Locate the cell with the specified text and output its [X, Y] center coordinate. 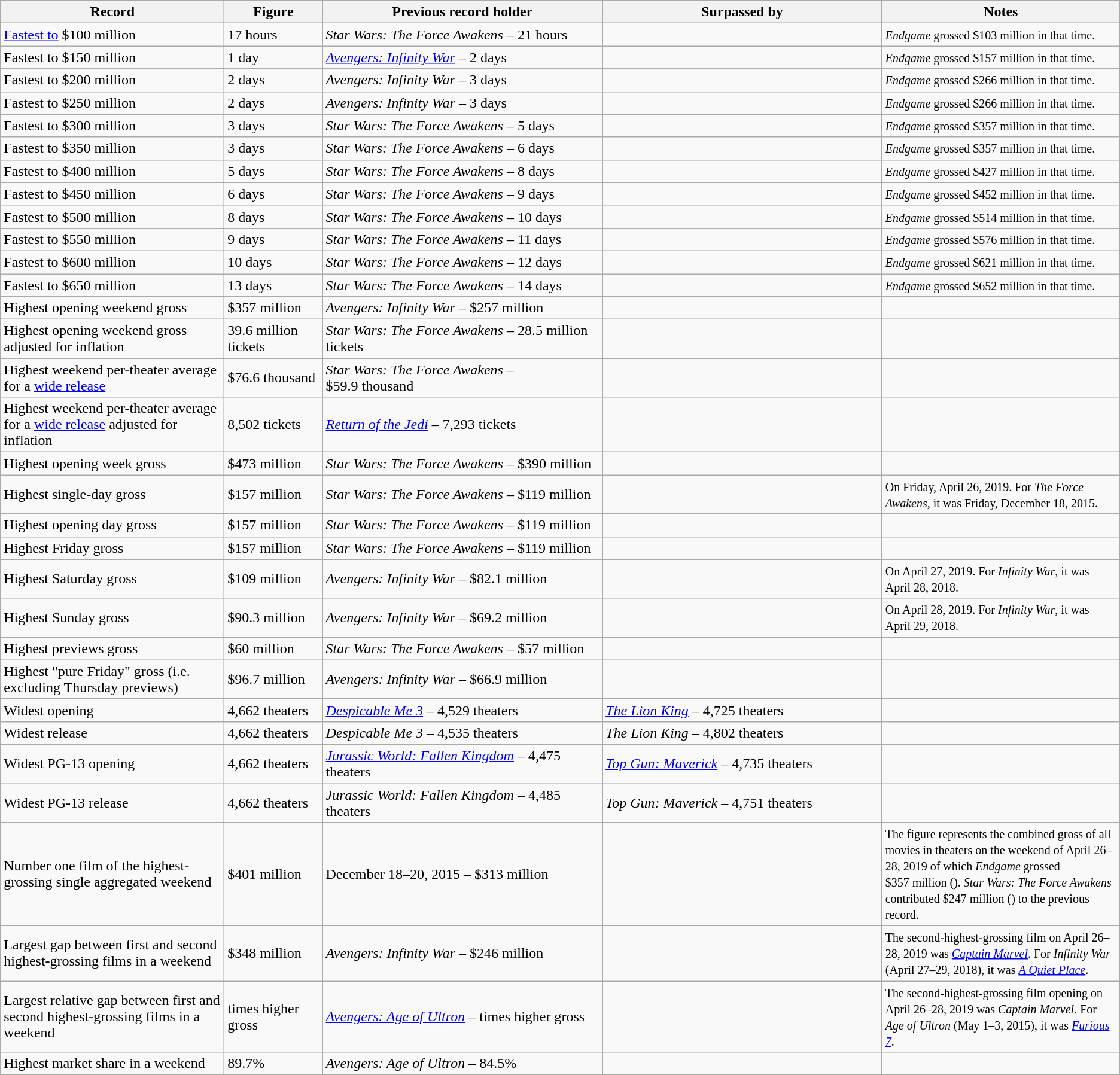
Highest single-day gross [112, 494]
Jurassic World: Fallen Kingdom – 4,485 theaters [462, 803]
6 days [273, 194]
Endgame grossed $514 million in that time. [1000, 217]
The Lion King – 4,725 theaters [742, 710]
13 days [273, 285]
Avengers: Infinity War – 2 days [462, 57]
The second-highest-grossing film on April 26–28, 2019 was Captain Marvel. For Infinity War (April 27–29, 2018), it was A Quiet Place. [1000, 954]
$357 million [273, 308]
Avengers: Infinity War – $246 million [462, 954]
December 18–20, 2015 – $313 million [462, 875]
times higher gross [273, 1017]
89.7% [273, 1064]
Widest PG-13 opening [112, 763]
Fastest to $600 million [112, 262]
Highest market share in a weekend [112, 1064]
On Friday, April 26, 2019. For The Force Awakens, it was Friday, December 18, 2015. [1000, 494]
Star Wars: The Force Awakens – 28.5 million tickets [462, 339]
Fastest to $150 million [112, 57]
Highest "pure Friday" gross (i.e. excluding Thursday previews) [112, 680]
$60 million [273, 648]
Despicable Me 3 – 4,535 theaters [462, 733]
Highest weekend per-theater average for a wide release [112, 378]
Fastest to $400 million [112, 171]
The Lion King – 4,802 theaters [742, 733]
Highest previews gross [112, 648]
Fastest to $300 million [112, 126]
Star Wars: The Force Awakens – 6 days [462, 148]
On April 27, 2019. For Infinity War, it was April 28, 2018. [1000, 579]
Star Wars: The Force Awakens – 21 hours [462, 35]
Fastest to $250 million [112, 103]
On April 28, 2019. For Infinity War, it was April 29, 2018. [1000, 617]
Widest opening [112, 710]
Highest Sunday gross [112, 617]
Previous record holder [462, 12]
Fastest to $550 million [112, 239]
1 day [273, 57]
Widest release [112, 733]
Figure [273, 12]
Star Wars: The Force Awakens – 5 days [462, 126]
Highest Saturday gross [112, 579]
Star Wars: The Force Awakens – 9 days [462, 194]
Endgame grossed $452 million in that time. [1000, 194]
Highest opening day gross [112, 525]
Star Wars: The Force Awakens – 10 days [462, 217]
Avengers: Infinity War – $257 million [462, 308]
Number one film of the highest-grossing single aggregated weekend [112, 875]
$90.3 million [273, 617]
Notes [1000, 12]
Endgame grossed $427 million in that time. [1000, 171]
39.6 million tickets [273, 339]
Fastest to $500 million [112, 217]
Return of the Jedi – 7,293 tickets [462, 425]
8 days [273, 217]
Endgame grossed $103 million in that time. [1000, 35]
Star Wars: The Force Awakens – 8 days [462, 171]
Endgame grossed $157 million in that time. [1000, 57]
Fastest to $450 million [112, 194]
$401 million [273, 875]
Highest weekend per-theater average for a wide release adjusted for inflation [112, 425]
Surpassed by [742, 12]
Despicable Me 3 – 4,529 theaters [462, 710]
Record [112, 12]
$473 million [273, 464]
17 hours [273, 35]
Highest opening week gross [112, 464]
9 days [273, 239]
Avengers: Age of Ultron – 84.5% [462, 1064]
Avengers: Infinity War – $82.1 million [462, 579]
Endgame grossed $621 million in that time. [1000, 262]
$348 million [273, 954]
Star Wars: The Force Awakens – $390 million [462, 464]
Fastest to $350 million [112, 148]
Fastest to $650 million [112, 285]
Fastest to $100 million [112, 35]
Star Wars: The Force Awakens – $57 million [462, 648]
Avengers: Age of Ultron – times higher gross [462, 1017]
10 days [273, 262]
The second-highest-grossing film opening on April 26–28, 2019 was Captain Marvel. For Age of Ultron (May 1–3, 2015), it was Furious 7. [1000, 1017]
$76.6 thousand [273, 378]
Highest opening weekend gross adjusted for inflation [112, 339]
Widest PG-13 release [112, 803]
Top Gun: Maverick – 4,751 theaters [742, 803]
Endgame grossed $652 million in that time. [1000, 285]
Largest gap between first and second highest-grossing films in a weekend [112, 954]
8,502 tickets [273, 425]
Top Gun: Maverick – 4,735 theaters [742, 763]
Avengers: Infinity War – $69.2 million [462, 617]
$96.7 million [273, 680]
$109 million [273, 579]
Fastest to $200 million [112, 80]
Highest opening weekend gross [112, 308]
Star Wars: The Force Awakens – 12 days [462, 262]
Endgame grossed $576 million in that time. [1000, 239]
Star Wars: The Force Awakens – 11 days [462, 239]
Highest Friday gross [112, 548]
Star Wars: The Force Awakens – 14 days [462, 285]
Star Wars: The Force Awakens – $59.9 thousand [462, 378]
Largest relative gap between first and second highest-grossing films in a weekend [112, 1017]
5 days [273, 171]
Avengers: Infinity War – $66.9 million [462, 680]
Jurassic World: Fallen Kingdom – 4,475 theaters [462, 763]
